Return the [x, y] coordinate for the center point of the cell that contains the specified text.  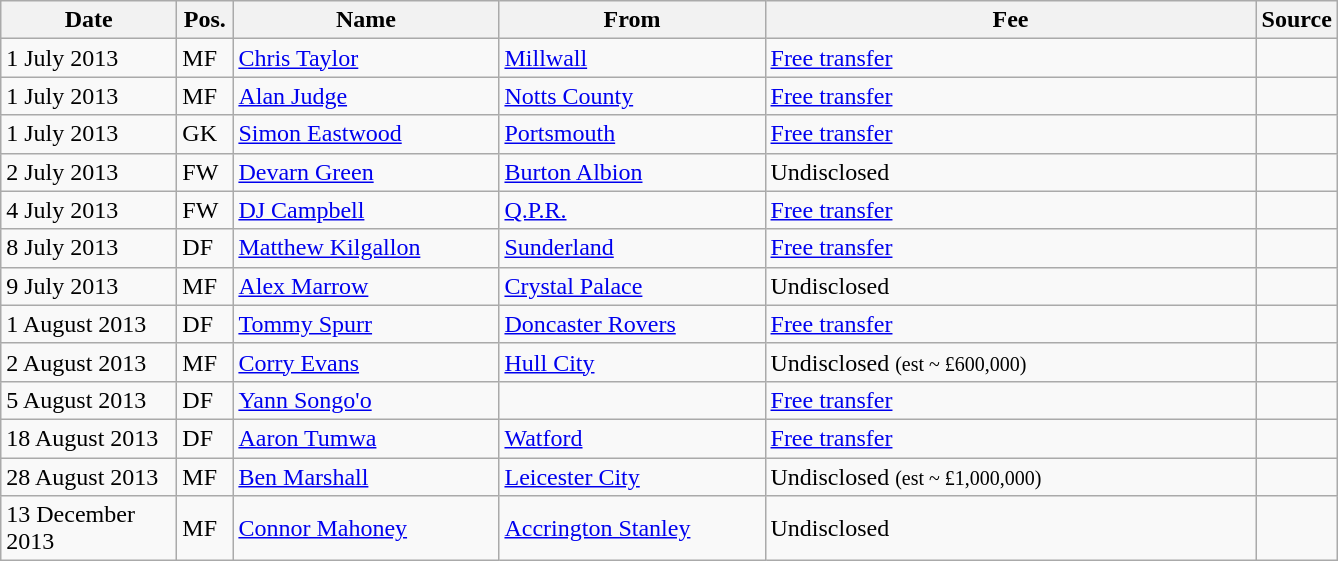
Doncaster Rovers [632, 324]
Leicester City [632, 477]
Chris Taylor [366, 58]
Undisclosed (est ~ £600,000) [1010, 362]
Source [1296, 20]
From [632, 20]
13 December 2013 [89, 528]
5 August 2013 [89, 400]
9 July 2013 [89, 286]
Pos. [205, 20]
Alan Judge [366, 96]
Fee [1010, 20]
DJ Campbell [366, 210]
Hull City [632, 362]
GK [205, 134]
Matthew Kilgallon [366, 248]
Ben Marshall [366, 477]
8 July 2013 [89, 248]
Q.P.R. [632, 210]
Tommy Spurr [366, 324]
Undisclosed (est ~ £1,000,000) [1010, 477]
Devarn Green [366, 172]
Alex Marrow [366, 286]
Portsmouth [632, 134]
2 July 2013 [89, 172]
Sunderland [632, 248]
Simon Eastwood [366, 134]
Burton Albion [632, 172]
Aaron Tumwa [366, 438]
Corry Evans [366, 362]
Notts County [632, 96]
1 August 2013 [89, 324]
Date [89, 20]
Crystal Palace [632, 286]
Name [366, 20]
Watford [632, 438]
18 August 2013 [89, 438]
Accrington Stanley [632, 528]
Millwall [632, 58]
Connor Mahoney [366, 528]
Yann Songo'o [366, 400]
28 August 2013 [89, 477]
4 July 2013 [89, 210]
2 August 2013 [89, 362]
